Return [x, y] of the center of cell containing provided text 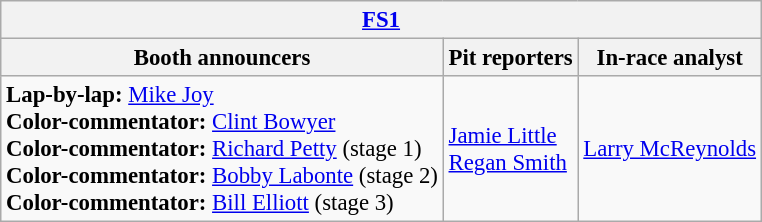
FS1 [382, 20]
In-race analyst [670, 58]
Booth announcers [222, 58]
Jamie LittleRegan Smith [510, 149]
Pit reporters [510, 58]
Larry McReynolds [670, 149]
